Provide the (x, y) coordinate of the cell's center where the given text is located.  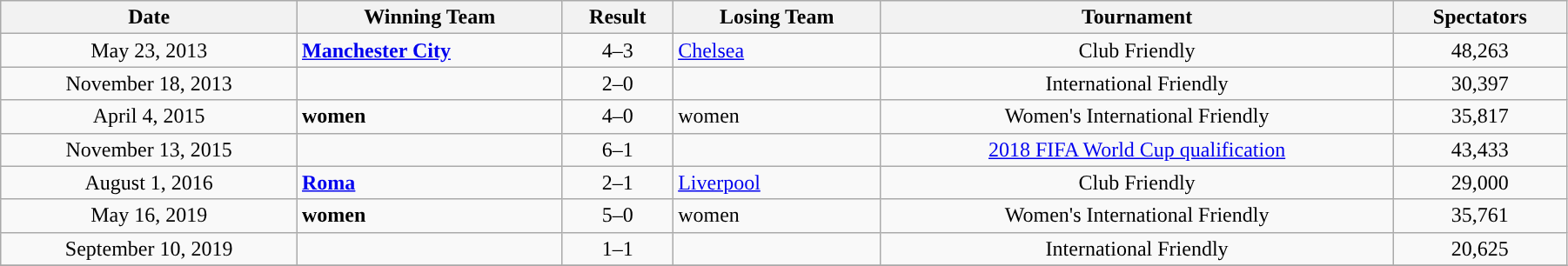
April 4, 2015 (150, 116)
2018 FIFA World Cup qualification (1136, 150)
Date (150, 17)
6–1 (618, 150)
Manchester City (430, 50)
Result (618, 17)
5–0 (618, 216)
Spectators (1479, 17)
Tournament (1136, 17)
48,263 (1479, 50)
1–1 (618, 249)
Liverpool (777, 183)
2–0 (618, 83)
August 1, 2016 (150, 183)
35,761 (1479, 216)
May 16, 2019 (150, 216)
2–1 (618, 183)
43,433 (1479, 150)
May 23, 2013 (150, 50)
Losing Team (777, 17)
4–0 (618, 116)
35,817 (1479, 116)
Roma (430, 183)
November 18, 2013 (150, 83)
29,000 (1479, 183)
4–3 (618, 50)
Chelsea (777, 50)
20,625 (1479, 249)
Winning Team (430, 17)
November 13, 2015 (150, 150)
September 10, 2019 (150, 249)
30,397 (1479, 83)
